From the cell containing the given text, extract its center point as [x, y] coordinate. 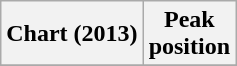
Chart (2013) [72, 34]
Peakposition [189, 34]
